Find where the given text appears and provide that cell's center as [x, y] coordinate. 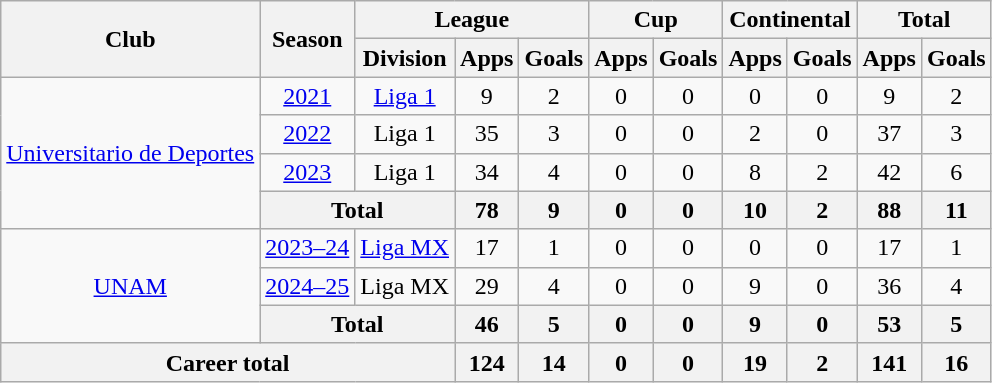
29 [487, 286]
10 [755, 210]
2022 [308, 134]
8 [755, 172]
Continental [790, 20]
19 [755, 362]
53 [889, 324]
37 [889, 134]
35 [487, 134]
11 [956, 210]
124 [487, 362]
6 [956, 172]
Club [130, 39]
46 [487, 324]
Division [405, 58]
2023–24 [308, 248]
34 [487, 172]
2024–25 [308, 286]
2023 [308, 172]
Career total [228, 362]
88 [889, 210]
UNAM [130, 286]
141 [889, 362]
42 [889, 172]
14 [554, 362]
78 [487, 210]
Cup [656, 20]
36 [889, 286]
League [472, 20]
Season [308, 39]
2021 [308, 96]
Universitario de Deportes [130, 153]
16 [956, 362]
